Find where the given text appears and provide that cell's center as [x, y] coordinate. 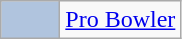
Pro Bowler [120, 20]
